Identify which cell holds the provided text, then report its [x, y] central coordinate. 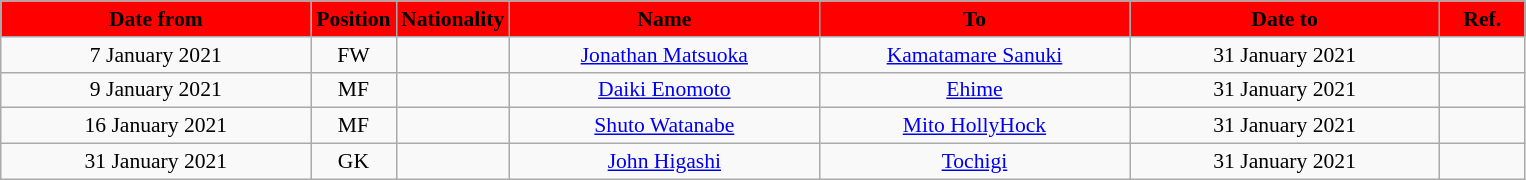
Tochigi [974, 162]
Ehime [974, 90]
Daiki Enomoto [664, 90]
Mito HollyHock [974, 126]
GK [354, 162]
Nationality [452, 19]
FW [354, 55]
7 January 2021 [156, 55]
Ref. [1482, 19]
To [974, 19]
Date to [1285, 19]
Jonathan Matsuoka [664, 55]
Date from [156, 19]
16 January 2021 [156, 126]
Position [354, 19]
Shuto Watanabe [664, 126]
John Higashi [664, 162]
Kamatamare Sanuki [974, 55]
9 January 2021 [156, 90]
Name [664, 19]
